Extract the (X, Y) coordinate from the center of the cell holding the provided text.  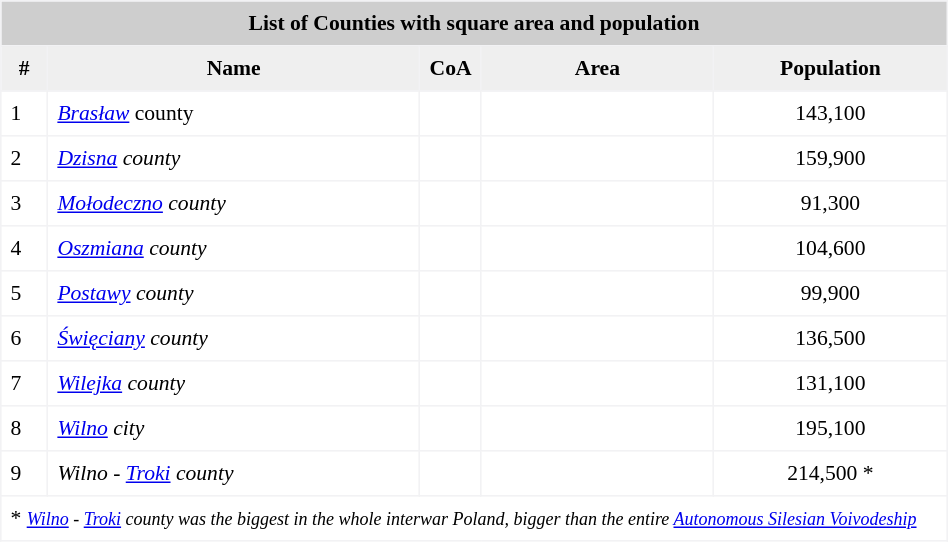
Oszmiana county (234, 248)
91,300 (831, 204)
143,100 (831, 114)
Postawy county (234, 294)
5 (24, 294)
Wilejka county (234, 384)
CoA (450, 68)
1 (24, 114)
7 (24, 384)
4 (24, 248)
* Wilno - Troki county was the biggest in the whole interwar Poland, bigger than the entire Autonomous Silesian Voivodeship (474, 518)
Area (597, 68)
214,500 * (831, 474)
Brasław county (234, 114)
104,600 (831, 248)
8 (24, 428)
Population (831, 68)
159,900 (831, 158)
3 (24, 204)
List of Counties with square area and population (474, 24)
195,100 (831, 428)
Mołodeczno county (234, 204)
Dzisna county (234, 158)
Name (234, 68)
# (24, 68)
99,900 (831, 294)
131,100 (831, 384)
Wilno city (234, 428)
136,500 (831, 338)
2 (24, 158)
Wilno - Troki county (234, 474)
9 (24, 474)
6 (24, 338)
Święciany county (234, 338)
